Return the [X, Y] coordinate for the center point of the cell that contains the specified text.  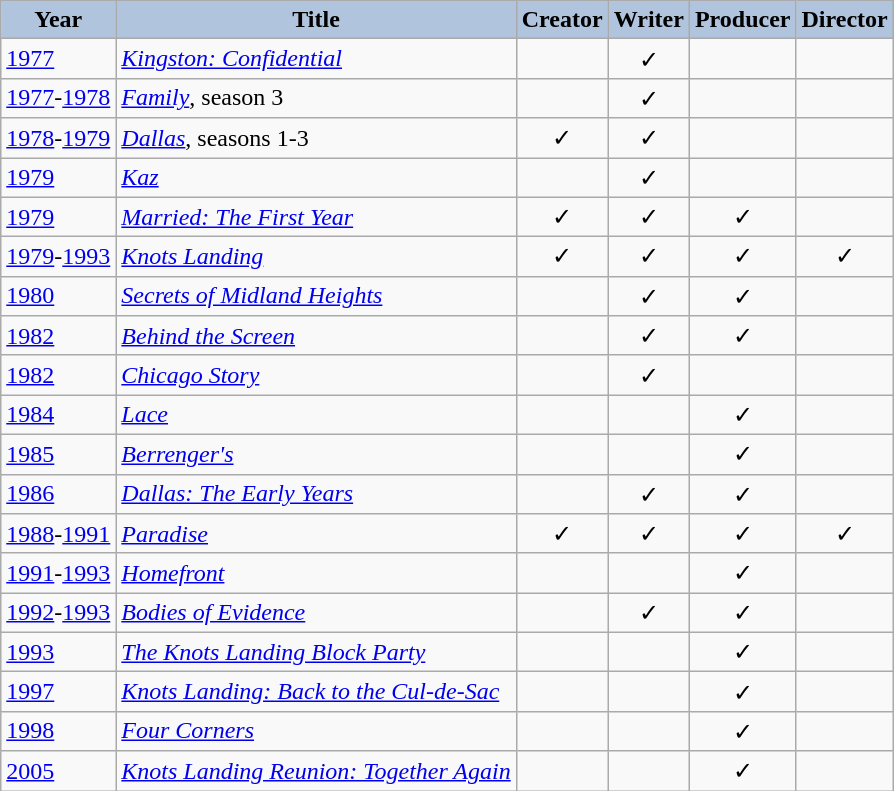
Chicago Story [316, 375]
Four Corners [316, 731]
1992-1993 [58, 613]
Knots Landing: Back to the Cul-de-Sac [316, 692]
1978-1979 [58, 138]
Family, season 3 [316, 98]
Producer [742, 20]
Knots Landing Reunion: Together Again [316, 771]
Married: The First Year [316, 217]
Creator [562, 20]
Lace [316, 415]
Director [844, 20]
1977 [58, 59]
Paradise [316, 534]
Year [58, 20]
1991-1993 [58, 573]
Secrets of Midland Heights [316, 296]
Bodies of Evidence [316, 613]
2005 [58, 771]
1993 [58, 652]
1980 [58, 296]
1986 [58, 494]
Dallas: The Early Years [316, 494]
1998 [58, 731]
Knots Landing [316, 257]
1988-1991 [58, 534]
Kaz [316, 178]
The Knots Landing Block Party [316, 652]
Homefront [316, 573]
Dallas, seasons 1-3 [316, 138]
Writer [648, 20]
1984 [58, 415]
Berrenger's [316, 454]
1977-1978 [58, 98]
Behind the Screen [316, 336]
1997 [58, 692]
Kingston: Confidential [316, 59]
1985 [58, 454]
Title [316, 20]
1979-1993 [58, 257]
